Determine the [x, y] coordinate at the center of the cell enclosing the given text.  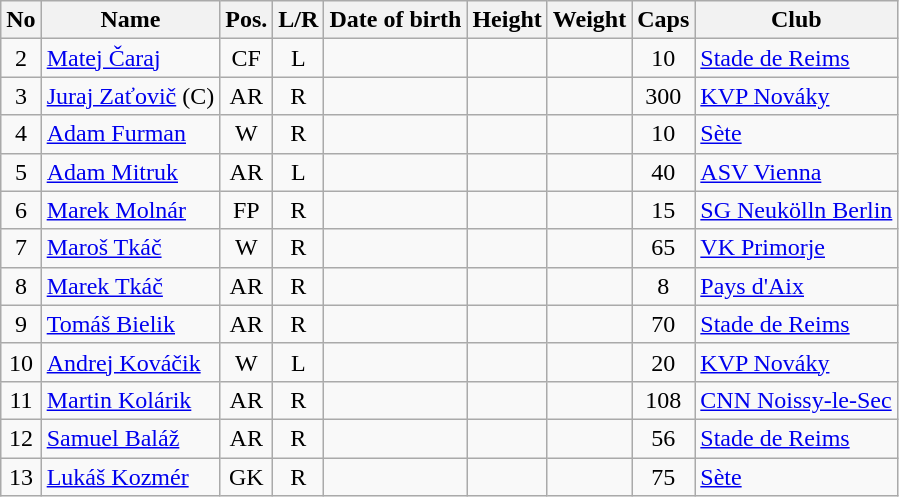
Andrej Kováčik [130, 362]
Pos. [246, 20]
Adam Mitruk [130, 172]
5 [21, 172]
20 [664, 362]
CNN Noissy-le-Sec [796, 400]
Pays d'Aix [796, 286]
56 [664, 438]
9 [21, 324]
Club [796, 20]
Height [507, 20]
2 [21, 58]
Adam Furman [130, 134]
VK Primorje [796, 248]
Maroš Tkáč [130, 248]
6 [21, 210]
300 [664, 96]
13 [21, 477]
3 [21, 96]
Date of birth [396, 20]
FP [246, 210]
No [21, 20]
11 [21, 400]
Marek Tkáč [130, 286]
Juraj Zaťovič (C) [130, 96]
12 [21, 438]
Matej Čaraj [130, 58]
Martin Kolárik [130, 400]
ASV Vienna [796, 172]
Name [130, 20]
CF [246, 58]
Samuel Baláž [130, 438]
40 [664, 172]
Marek Molnár [130, 210]
L/R [298, 20]
4 [21, 134]
Caps [664, 20]
SG Neukölln Berlin [796, 210]
Tomáš Bielik [130, 324]
GK [246, 477]
70 [664, 324]
7 [21, 248]
75 [664, 477]
108 [664, 400]
Weight [589, 20]
Lukáš Kozmér [130, 477]
15 [664, 210]
65 [664, 248]
